From the cell containing the given text, extract its center point as (x, y) coordinate. 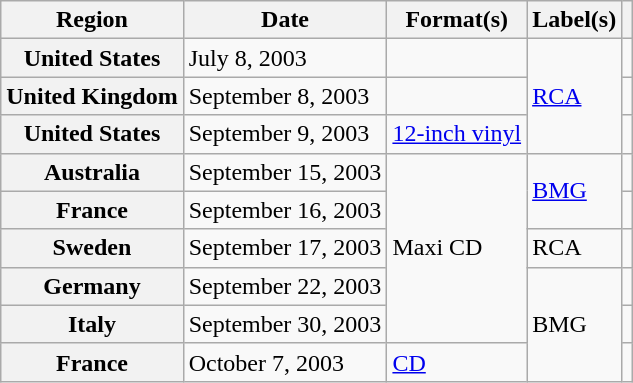
September 9, 2003 (285, 134)
Sweden (92, 248)
Date (285, 20)
September 8, 2003 (285, 96)
Australia (92, 172)
September 22, 2003 (285, 286)
September 30, 2003 (285, 324)
CD (457, 362)
Maxi CD (457, 248)
Italy (92, 324)
September 17, 2003 (285, 248)
Label(s) (574, 20)
12-inch vinyl (457, 134)
September 15, 2003 (285, 172)
September 16, 2003 (285, 210)
Format(s) (457, 20)
July 8, 2003 (285, 58)
United Kingdom (92, 96)
October 7, 2003 (285, 362)
Germany (92, 286)
Region (92, 20)
